Scan for the cell matching the given text and deliver its [X, Y] coordinate at center. 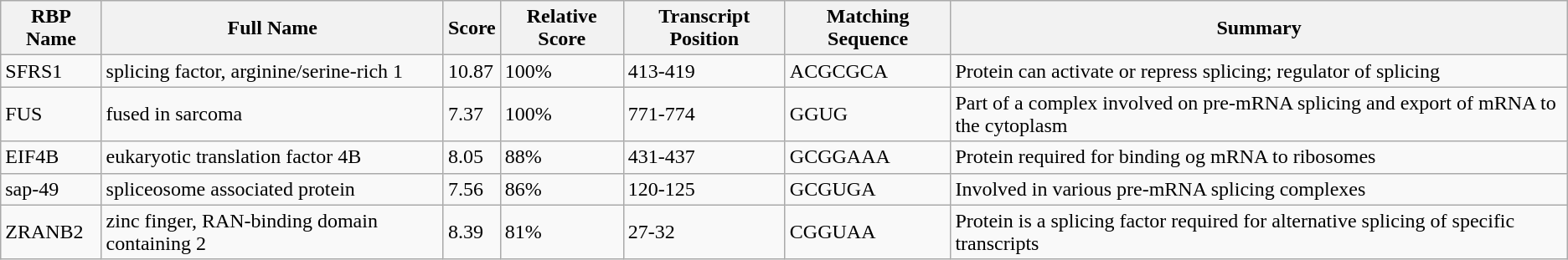
fused in sarcoma [272, 114]
88% [561, 157]
CGGUAA [868, 232]
Matching Sequence [868, 28]
7.37 [472, 114]
Protein can activate or repress splicing; regulator of splicing [1259, 71]
RBP Name [51, 28]
8.39 [472, 232]
431-437 [704, 157]
10.87 [472, 71]
8.05 [472, 157]
Protein is a splicing factor required for alternative splicing of specific transcripts [1259, 232]
Summary [1259, 28]
sap-49 [51, 189]
ZRANB2 [51, 232]
7.56 [472, 189]
Relative Score [561, 28]
Score [472, 28]
Involved in various pre-mRNA splicing complexes [1259, 189]
Full Name [272, 28]
771-774 [704, 114]
27-32 [704, 232]
120-125 [704, 189]
eukaryotic translation factor 4B [272, 157]
86% [561, 189]
413-419 [704, 71]
81% [561, 232]
Part of a complex involved on pre-mRNA splicing and export of mRNA to the cytoplasm [1259, 114]
spliceosome associated protein [272, 189]
GCGGAAA [868, 157]
SFRS1 [51, 71]
ACGCGCA [868, 71]
GCGUGA [868, 189]
zinc finger, RAN-binding domain containing 2 [272, 232]
FUS [51, 114]
Transcript Position [704, 28]
Protein required for binding og mRNA to ribosomes [1259, 157]
GGUG [868, 114]
EIF4B [51, 157]
splicing factor, arginine/serine-rich 1 [272, 71]
